Search for the cell housing the specified text and yield its (X, Y) center coordinate. 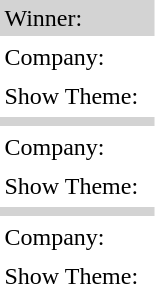
Winner: (78, 18)
